From the cell containing the given text, extract its center point as (X, Y) coordinate. 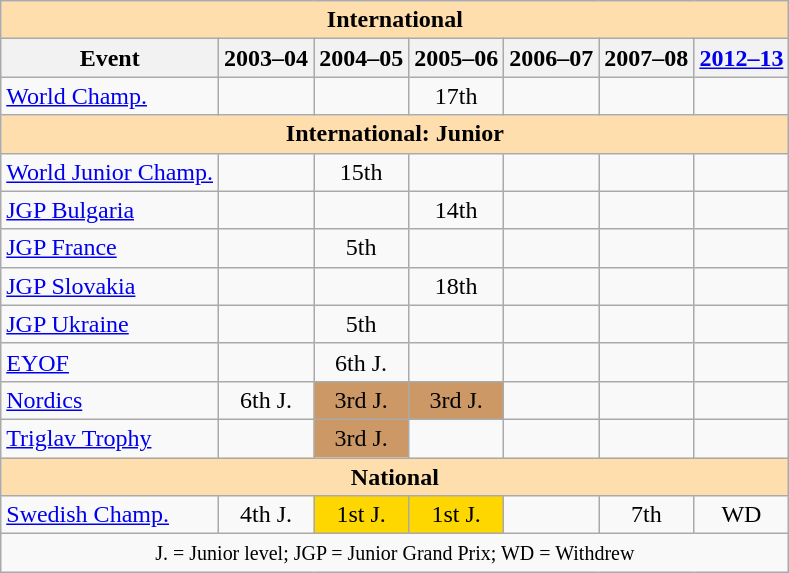
WD (742, 515)
18th (456, 286)
15th (362, 172)
2003–04 (266, 58)
Nordics (110, 400)
National (395, 477)
Swedish Champ. (110, 515)
JGP Ukraine (110, 324)
JGP France (110, 248)
J. = Junior level; JGP = Junior Grand Prix; WD = Withdrew (395, 553)
2012–13 (742, 58)
17th (456, 96)
JGP Bulgaria (110, 210)
2005–06 (456, 58)
JGP Slovakia (110, 286)
Event (110, 58)
2006–07 (552, 58)
7th (646, 515)
Triglav Trophy (110, 438)
EYOF (110, 362)
14th (456, 210)
International (395, 20)
International: Junior (395, 134)
2004–05 (362, 58)
2007–08 (646, 58)
World Champ. (110, 96)
4th J. (266, 515)
World Junior Champ. (110, 172)
